Return (X, Y) of the center of cell containing provided text 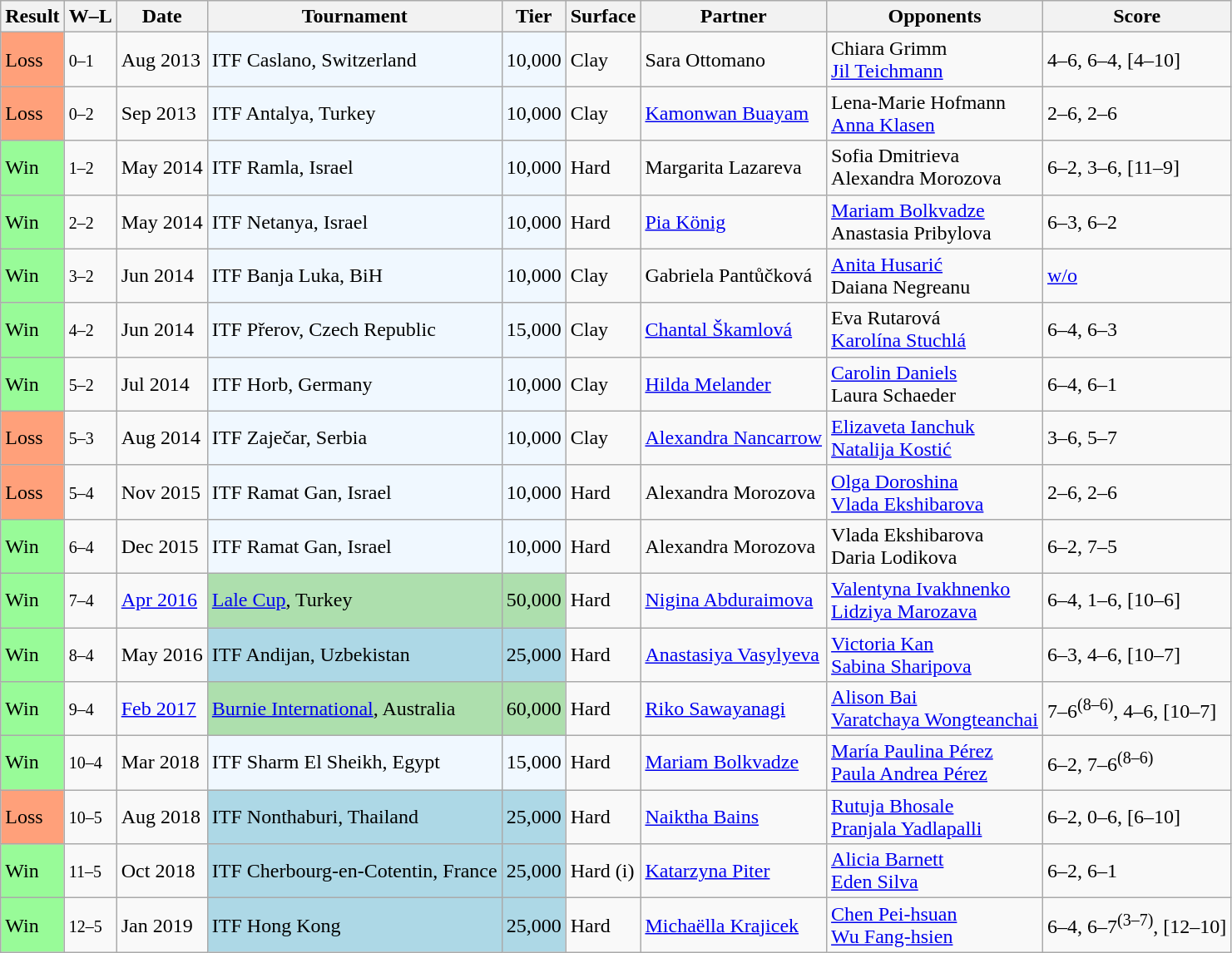
8–4 (90, 654)
Chiara Grimm Jil Teichmann (935, 60)
Margarita Lazareva (734, 168)
6–2, 7–5 (1136, 546)
6–4 (90, 546)
3–6, 5–7 (1136, 437)
W–L (90, 17)
2–2 (90, 221)
ITF Banja Luka, BiH (354, 276)
Tier (534, 17)
ITF Andijan, Uzbekistan (354, 654)
May 2016 (161, 654)
6–3, 4–6, [10–7] (1136, 654)
Michaëlla Krajicek (734, 925)
6–4, 6–7(3–7), [12–10] (1136, 925)
Result (32, 17)
Aug 2014 (161, 437)
Katarzyna Piter (734, 872)
Jul 2014 (161, 384)
ITF Přerov, Czech Republic (354, 329)
ITF Hong Kong (354, 925)
Burnie International, Australia (354, 709)
50,000 (534, 600)
Nov 2015 (161, 492)
Vlada Ekshibarova Daria Lodikova (935, 546)
Feb 2017 (161, 709)
60,000 (534, 709)
Apr 2016 (161, 600)
Aug 2018 (161, 817)
0–1 (90, 60)
Eva Rutarová Karolína Stuchlá (935, 329)
Surface (603, 17)
6–4, 6–3 (1136, 329)
Partner (734, 17)
10–4 (90, 763)
Gabriela Pantůčková (734, 276)
Hilda Melander (734, 384)
Sara Ottomano (734, 60)
Riko Sawayanagi (734, 709)
Alexandra Nancarrow (734, 437)
6–4, 6–1 (1136, 384)
Chantal Škamlová (734, 329)
Valentyna Ivakhnenko Lidziya Marozava (935, 600)
7–6(8–6), 4–6, [10–7] (1136, 709)
Rutuja Bhosale Pranjala Yadlapalli (935, 817)
Anastasiya Vasylyeva (734, 654)
Jan 2019 (161, 925)
Nigina Abduraimova (734, 600)
Sofia Dmitrieva Alexandra Morozova (935, 168)
11–5 (90, 872)
Anita Husarić Daiana Negreanu (935, 276)
5–4 (90, 492)
Olga Doroshina Vlada Ekshibarova (935, 492)
Aug 2013 (161, 60)
1–2 (90, 168)
6–2, 0–6, [6–10] (1136, 817)
Lena-Marie Hofmann Anna Klasen (935, 113)
Kamonwan Buayam (734, 113)
Naiktha Bains (734, 817)
6–2, 6–1 (1136, 872)
ITF Horb, Germany (354, 384)
Chen Pei-hsuan Wu Fang-hsien (935, 925)
9–4 (90, 709)
ITF Nonthaburi, Thailand (354, 817)
ITF Caslano, Switzerland (354, 60)
ITF Sharm El Sheikh, Egypt (354, 763)
6–2, 7–6(8–6) (1136, 763)
Pia König (734, 221)
Mariam Bolkvadze (734, 763)
Alicia Barnett Eden Silva (935, 872)
Carolin Daniels Laura Schaeder (935, 384)
ITF Netanya, Israel (354, 221)
Sep 2013 (161, 113)
Mar 2018 (161, 763)
4–6, 6–4, [4–10] (1136, 60)
Hard (i) (603, 872)
4–2 (90, 329)
5–2 (90, 384)
Tournament (354, 17)
0–2 (90, 113)
10–5 (90, 817)
Oct 2018 (161, 872)
Opponents (935, 17)
Elizaveta Ianchuk Natalija Kostić (935, 437)
Alison Bai Varatchaya Wongteanchai (935, 709)
Score (1136, 17)
María Paulina Pérez Paula Andrea Pérez (935, 763)
7–4 (90, 600)
3–2 (90, 276)
12–5 (90, 925)
ITF Cherbourg-en-Cotentin, France (354, 872)
6–2, 3–6, [11–9] (1136, 168)
ITF Antalya, Turkey (354, 113)
Date (161, 17)
6–4, 1–6, [10–6] (1136, 600)
Lale Cup, Turkey (354, 600)
Mariam Bolkvadze Anastasia Pribylova (935, 221)
Dec 2015 (161, 546)
ITF Ramla, Israel (354, 168)
5–3 (90, 437)
ITF Zaječar, Serbia (354, 437)
w/o (1136, 276)
Victoria Kan Sabina Sharipova (935, 654)
6–3, 6–2 (1136, 221)
